For the text-containing cell, return its midpoint in [x, y] coordinate format. 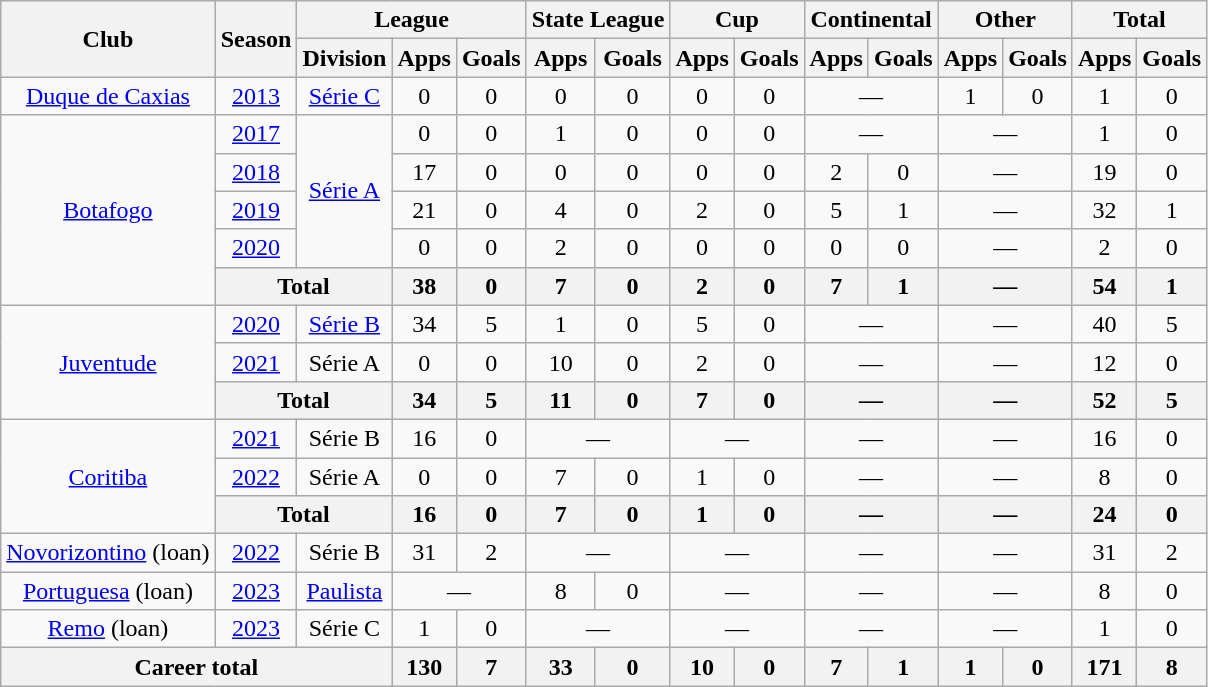
24 [1104, 515]
32 [1104, 210]
Other [1005, 20]
Continental [871, 20]
Club [108, 39]
Remo (loan) [108, 629]
130 [424, 667]
Coritiba [108, 476]
33 [560, 667]
Career total [196, 667]
52 [1104, 400]
Cup [737, 20]
171 [1104, 667]
11 [560, 400]
54 [1104, 286]
17 [424, 172]
2019 [256, 210]
38 [424, 286]
2013 [256, 96]
Paulista [344, 591]
4 [560, 210]
League [412, 20]
State League [598, 20]
Season [256, 39]
2017 [256, 134]
Portuguesa (loan) [108, 591]
Duque de Caxias [108, 96]
Novorizontino (loan) [108, 553]
19 [1104, 172]
Botafogo [108, 210]
12 [1104, 362]
21 [424, 210]
40 [1104, 324]
2018 [256, 172]
Juventude [108, 362]
Division [344, 58]
